Output the (x, y) coordinate of the center of the cell containing the given text.  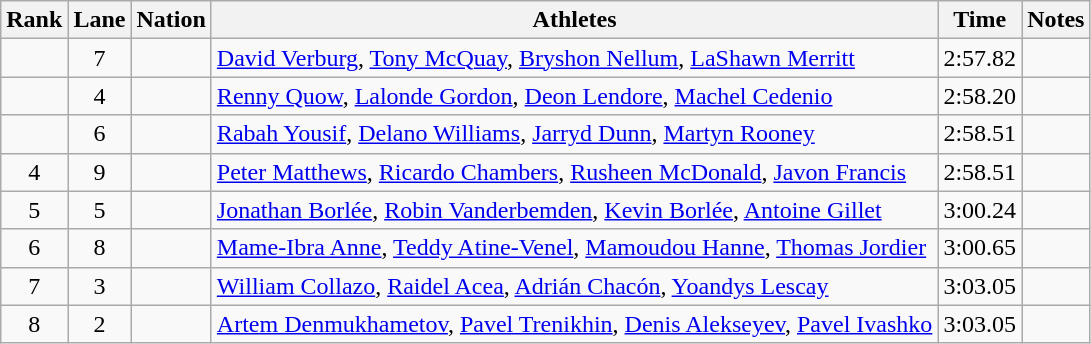
3:00.65 (980, 248)
Notes (1056, 20)
9 (100, 172)
3:00.24 (980, 210)
William Collazo, Raidel Acea, Adrián Chacón, Yoandys Lescay (574, 286)
Jonathan Borlée, Robin Vanderbemden, Kevin Borlée, Antoine Gillet (574, 210)
Artem Denmukhametov, Pavel Trenikhin, Denis Alekseyev, Pavel Ivashko (574, 324)
Nation (171, 20)
Renny Quow, Lalonde Gordon, Deon Lendore, Machel Cedenio (574, 96)
Time (980, 20)
David Verburg, Tony McQuay, Bryshon Nellum, LaShawn Merritt (574, 58)
Athletes (574, 20)
3 (100, 286)
Peter Matthews, Ricardo Chambers, Rusheen McDonald, Javon Francis (574, 172)
Rank (34, 20)
Rabah Yousif, Delano Williams, Jarryd Dunn, Martyn Rooney (574, 134)
Mame-Ibra Anne, Teddy Atine-Venel, Mamoudou Hanne, Thomas Jordier (574, 248)
2:57.82 (980, 58)
Lane (100, 20)
2:58.20 (980, 96)
2 (100, 324)
